Output the (x, y) coordinate of the center of the cell containing the given text.  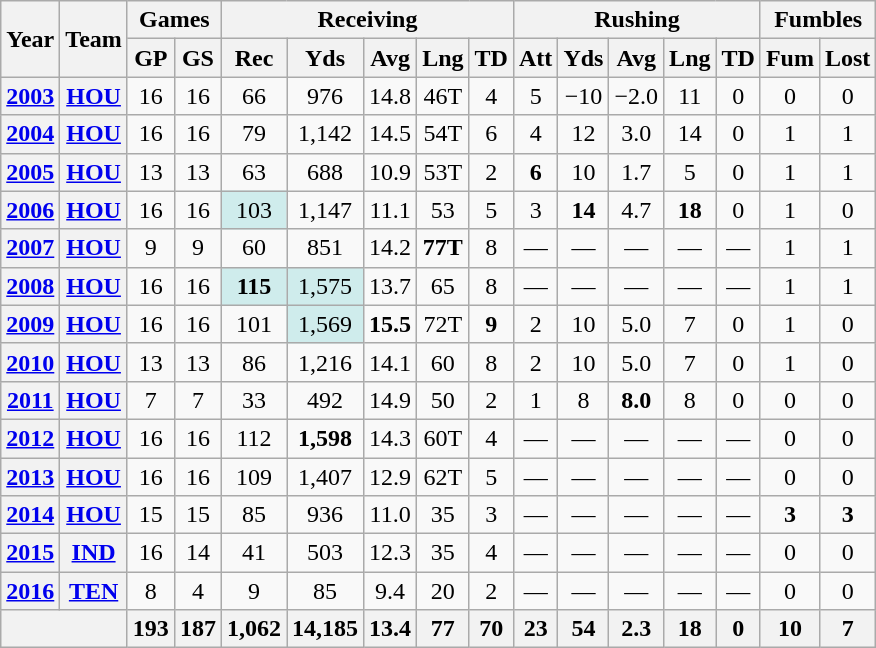
46T (443, 96)
1,407 (326, 477)
63 (254, 172)
1,598 (326, 438)
Lost (847, 58)
23 (535, 629)
1,569 (326, 324)
4.7 (636, 210)
2011 (30, 400)
79 (254, 134)
14.9 (390, 400)
936 (326, 515)
Att (535, 58)
77T (443, 248)
2012 (30, 438)
60T (443, 438)
976 (326, 96)
2008 (30, 286)
20 (443, 591)
Team (94, 39)
1,216 (326, 362)
10.9 (390, 172)
1.7 (636, 172)
11.1 (390, 210)
193 (150, 629)
2005 (30, 172)
−10 (584, 96)
115 (254, 286)
11 (690, 96)
54T (443, 134)
1,142 (326, 134)
GP (150, 58)
109 (254, 477)
33 (254, 400)
IND (94, 553)
2016 (30, 591)
9.4 (390, 591)
53 (443, 210)
112 (254, 438)
2014 (30, 515)
2006 (30, 210)
14.8 (390, 96)
14.2 (390, 248)
2007 (30, 248)
3.0 (636, 134)
54 (584, 629)
72T (443, 324)
688 (326, 172)
Receiving (367, 20)
Fumbles (818, 20)
53T (443, 172)
2.3 (636, 629)
103 (254, 210)
41 (254, 553)
TEN (94, 591)
−2.0 (636, 96)
50 (443, 400)
851 (326, 248)
14,185 (326, 629)
187 (198, 629)
GS (198, 58)
66 (254, 96)
12.9 (390, 477)
65 (443, 286)
2004 (30, 134)
Rushing (636, 20)
2003 (30, 96)
1,147 (326, 210)
77 (443, 629)
11.0 (390, 515)
86 (254, 362)
2015 (30, 553)
12.3 (390, 553)
14.5 (390, 134)
15.5 (390, 324)
Fum (790, 58)
101 (254, 324)
Year (30, 39)
8.0 (636, 400)
492 (326, 400)
Rec (254, 58)
503 (326, 553)
2010 (30, 362)
1,062 (254, 629)
70 (491, 629)
62T (443, 477)
12 (584, 134)
1,575 (326, 286)
14.3 (390, 438)
13.4 (390, 629)
2009 (30, 324)
2013 (30, 477)
Games (174, 20)
13.7 (390, 286)
14.1 (390, 362)
